Capture the cell that displays the provided text and extract its [x, y] central coordinate. 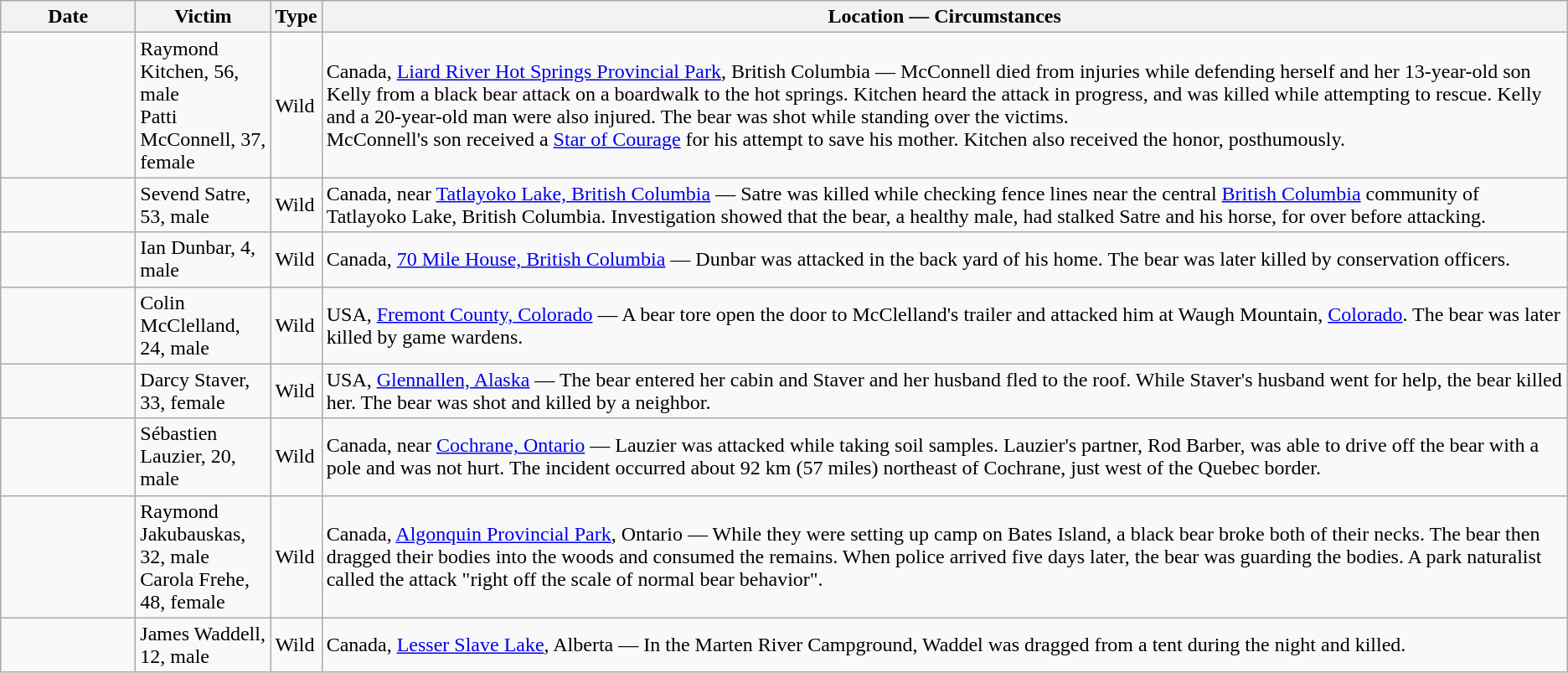
Location — Circumstances [945, 17]
Raymond Kitchen, 56, malePatti McConnell, 37, female [203, 106]
Canada, Lesser Slave Lake, Alberta — In the Marten River Campground, Waddel was dragged from a tent during the night and killed. [945, 645]
Darcy Staver, 33, female [203, 391]
Sevend Satre, 53, male [203, 204]
Canada, 70 Mile House, British Columbia — Dunbar was attacked in the back yard of his home. The bear was later killed by conservation officers. [945, 260]
Ian Dunbar, 4, male [203, 260]
James Waddell, 12, male [203, 645]
Type [297, 17]
Colin McClelland, 24, male [203, 325]
Victim [203, 17]
Raymond Jakubauskas, 32, maleCarola Frehe, 48, female [203, 557]
Date [69, 17]
Sébastien Lauzier, 20, male [203, 457]
